Extract the [x, y] coordinate from the center of the cell holding the provided text.  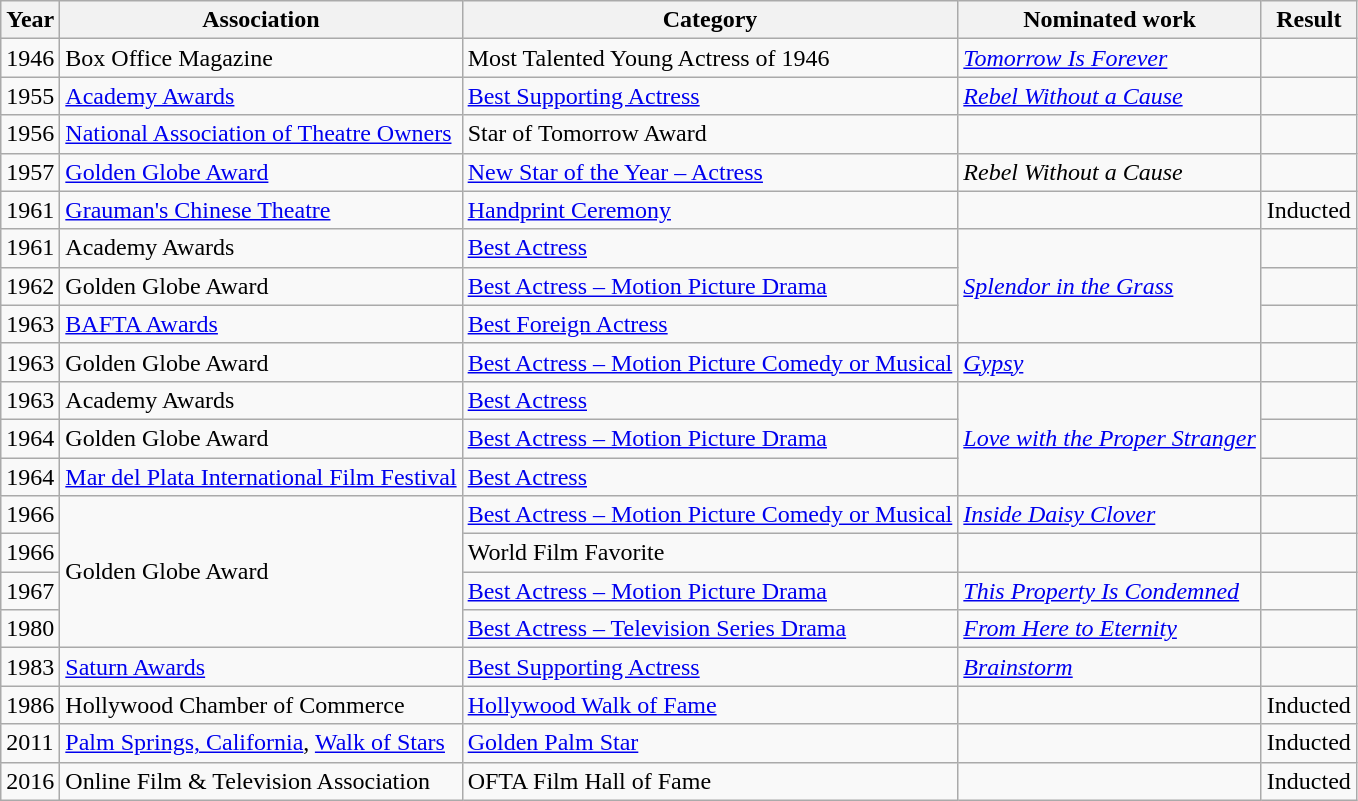
National Association of Theatre Owners [261, 134]
Inside Daisy Clover [1110, 515]
Best Foreign Actress [710, 324]
Association [261, 20]
2011 [30, 743]
Tomorrow Is Forever [1110, 58]
Gypsy [1110, 362]
1986 [30, 705]
1962 [30, 286]
1983 [30, 667]
1955 [30, 96]
Saturn Awards [261, 667]
Love with the Proper Stranger [1110, 438]
BAFTA Awards [261, 324]
Box Office Magazine [261, 58]
Result [1308, 20]
1946 [30, 58]
Mar del Plata International Film Festival [261, 477]
Palm Springs, California, Walk of Stars [261, 743]
World Film Favorite [710, 553]
Hollywood Chamber of Commerce [261, 705]
Year [30, 20]
1980 [30, 629]
Golden Palm Star [710, 743]
Hollywood Walk of Fame [710, 705]
Best Actress – Television Series Drama [710, 629]
Handprint Ceremony [710, 210]
Grauman's Chinese Theatre [261, 210]
Nominated work [1110, 20]
Online Film & Television Association [261, 781]
Star of Tomorrow Award [710, 134]
1967 [30, 591]
2016 [30, 781]
Brainstorm [1110, 667]
Category [710, 20]
OFTA Film Hall of Fame [710, 781]
This Property Is Condemned [1110, 591]
1956 [30, 134]
Splendor in the Grass [1110, 286]
Most Talented Young Actress of 1946 [710, 58]
From Here to Eternity [1110, 629]
New Star of the Year – Actress [710, 172]
1957 [30, 172]
